Provide the (x, y) coordinate of the cell's center where the given text is located.  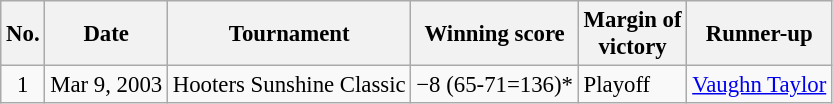
−8 (65-71=136)* (494, 85)
No. (23, 34)
Mar 9, 2003 (106, 85)
Winning score (494, 34)
Hooters Sunshine Classic (288, 85)
Playoff (632, 85)
Date (106, 34)
Runner-up (760, 34)
Margin ofvictory (632, 34)
Tournament (288, 34)
1 (23, 85)
Vaughn Taylor (760, 85)
